Find where the given text appears and provide that cell's center as (x, y) coordinate. 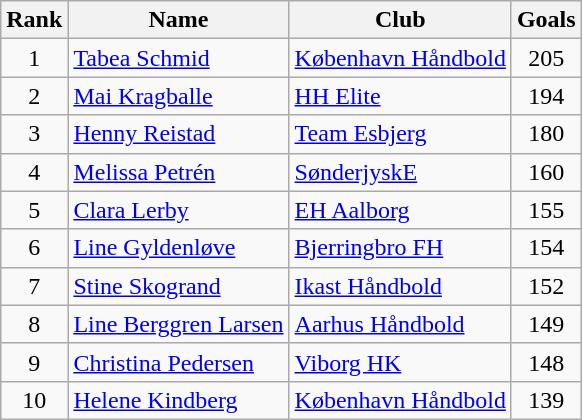
Ikast Håndbold (400, 286)
2 (34, 96)
Rank (34, 20)
205 (546, 58)
148 (546, 362)
Christina Pedersen (178, 362)
160 (546, 172)
Stine Skogrand (178, 286)
4 (34, 172)
9 (34, 362)
154 (546, 248)
5 (34, 210)
Aarhus Håndbold (400, 324)
Tabea Schmid (178, 58)
EH Aalborg (400, 210)
Line Gyldenløve (178, 248)
Goals (546, 20)
194 (546, 96)
SønderjyskE (400, 172)
7 (34, 286)
6 (34, 248)
1 (34, 58)
Melissa Petrén (178, 172)
152 (546, 286)
Mai Kragballe (178, 96)
139 (546, 400)
Viborg HK (400, 362)
Line Berggren Larsen (178, 324)
Team Esbjerg (400, 134)
3 (34, 134)
HH Elite (400, 96)
10 (34, 400)
Bjerringbro FH (400, 248)
180 (546, 134)
Name (178, 20)
8 (34, 324)
155 (546, 210)
149 (546, 324)
Henny Reistad (178, 134)
Clara Lerby (178, 210)
Club (400, 20)
Helene Kindberg (178, 400)
